Locate the cell with the specified text and output its (x, y) center coordinate. 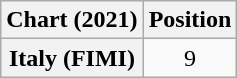
Chart (2021) (72, 20)
9 (190, 58)
Position (190, 20)
Italy (FIMI) (72, 58)
